Identify which cell holds the provided text, then report its (x, y) central coordinate. 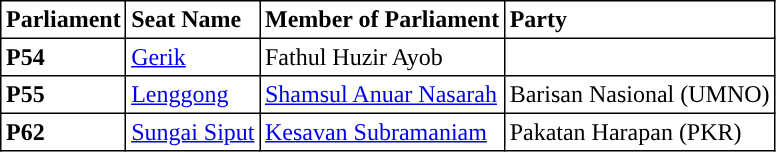
Kesavan Subramaniam (382, 132)
Parliament (64, 20)
P55 (64, 95)
Barisan Nasional (UMNO) (639, 95)
Member of Parliament (382, 20)
Party (639, 20)
Fathul Huzir Ayob (382, 57)
Seat Name (193, 20)
P62 (64, 132)
Gerik (193, 57)
Shamsul Anuar Nasarah (382, 95)
Sungai Siput (193, 132)
Lenggong (193, 95)
Pakatan Harapan (PKR) (639, 132)
P54 (64, 57)
